Output the (x, y) coordinate of the center of the cell containing the given text.  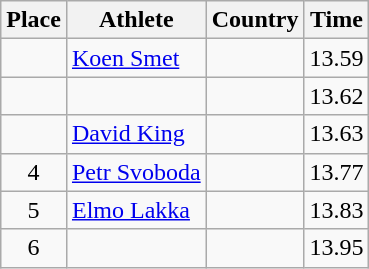
Time (336, 20)
5 (34, 210)
13.63 (336, 134)
13.62 (336, 96)
4 (34, 172)
Place (34, 20)
13.59 (336, 58)
Athlete (136, 20)
13.95 (336, 248)
David King (136, 134)
Elmo Lakka (136, 210)
13.83 (336, 210)
Country (255, 20)
Koen Smet (136, 58)
Petr Svoboda (136, 172)
13.77 (336, 172)
6 (34, 248)
